For the text-containing cell, return its midpoint in [X, Y] coordinate format. 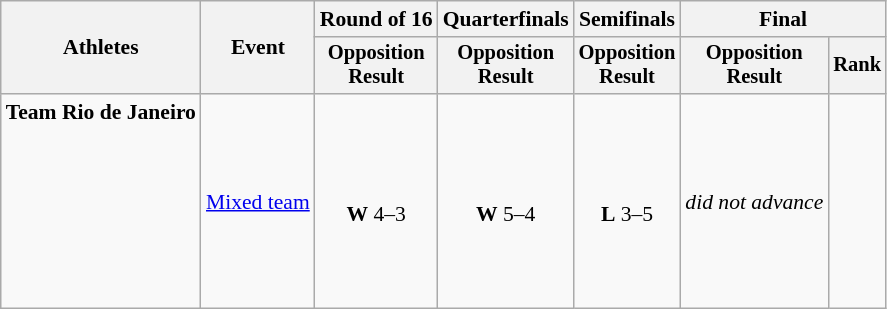
Rank [857, 66]
Team Rio de Janeiro [101, 201]
Mixed team [258, 201]
Round of 16 [376, 19]
did not advance [754, 201]
W 4–3 [376, 201]
W 5–4 [506, 201]
Semifinals [628, 19]
Athletes [101, 48]
Event [258, 48]
L 3–5 [628, 201]
Final [783, 19]
Quarterfinals [506, 19]
